Determine the (X, Y) coordinate at the center of the cell enclosing the given text.  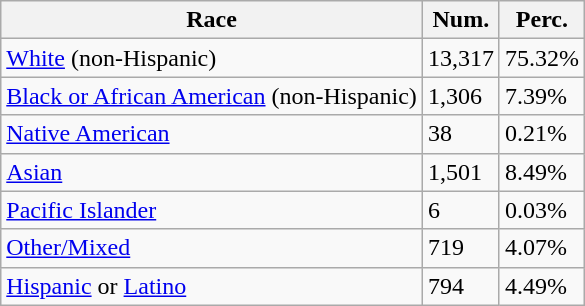
38 (460, 134)
4.07% (542, 248)
719 (460, 248)
4.49% (542, 286)
Asian (212, 172)
794 (460, 286)
Hispanic or Latino (212, 286)
7.39% (542, 96)
Native American (212, 134)
White (non-Hispanic) (212, 58)
Num. (460, 20)
Pacific Islander (212, 210)
8.49% (542, 172)
13,317 (460, 58)
Perc. (542, 20)
Other/Mixed (212, 248)
0.21% (542, 134)
0.03% (542, 210)
Race (212, 20)
1,306 (460, 96)
1,501 (460, 172)
75.32% (542, 58)
Black or African American (non-Hispanic) (212, 96)
6 (460, 210)
